Return (X, Y) of the center of cell containing provided text 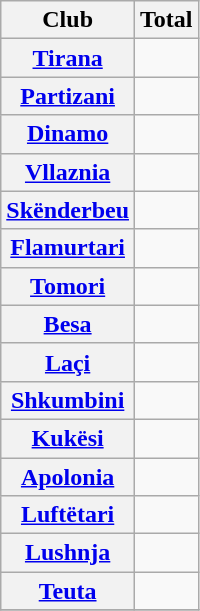
Luftëtari (68, 515)
Total (167, 20)
Laçi (68, 362)
Besa (68, 324)
Partizani (68, 96)
Vllaznia (68, 172)
Club (68, 20)
Dinamo (68, 134)
Skënderbeu (68, 210)
Teuta (68, 591)
Apolonia (68, 477)
Kukësi (68, 438)
Flamurtari (68, 248)
Lushnja (68, 553)
Tirana (68, 58)
Tomori (68, 286)
Shkumbini (68, 400)
